Scan for the cell matching the given text and deliver its (x, y) coordinate at center. 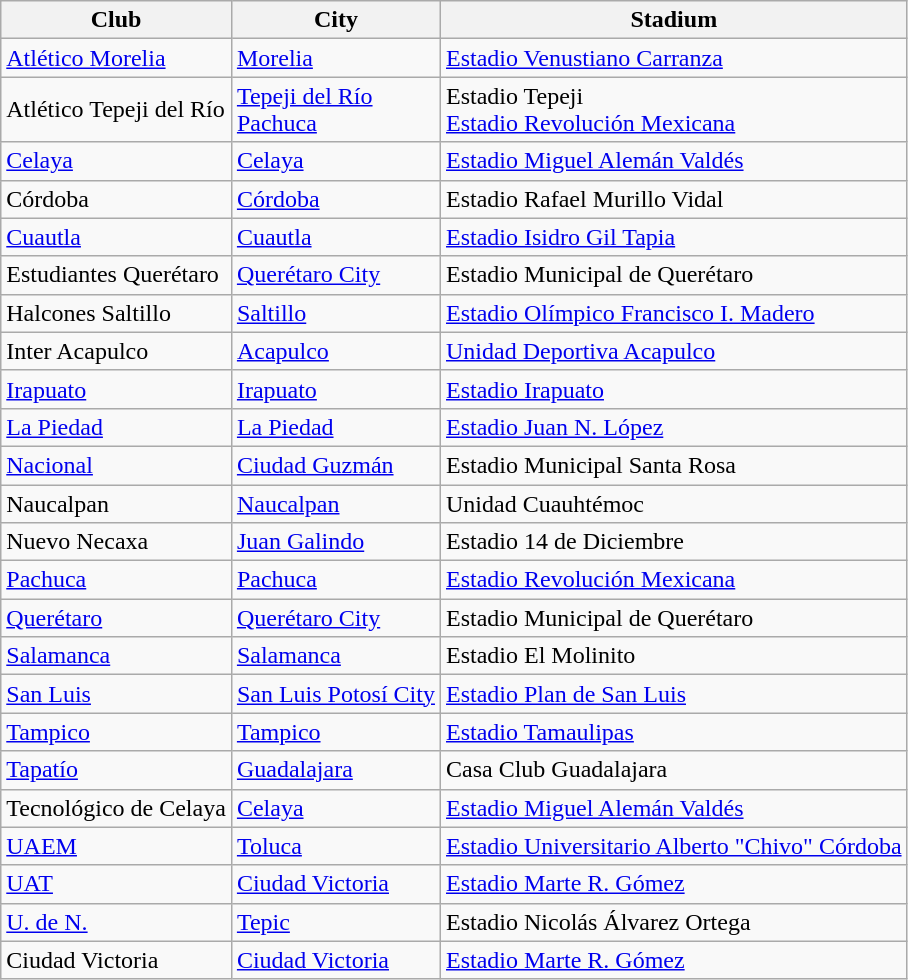
Estadio 14 de Diciembre (674, 542)
Inter Acapulco (116, 351)
Tepic (336, 922)
Nacional (116, 465)
Estadio Universitario Alberto "Chivo" Córdoba (674, 846)
Toluca (336, 846)
Estadio El Molinito (674, 656)
Estadio Plan de San Luis (674, 694)
Estadio Isidro Gil Tapia (674, 237)
San Luis Potosí City (336, 694)
Estadio Juan N. López (674, 427)
City (336, 20)
Club (116, 20)
Tapatío (116, 770)
Estadio TepejiEstadio Revolución Mexicana (674, 110)
Estadio Nicolás Álvarez Ortega (674, 922)
Estudiantes Querétaro (116, 275)
Halcones Saltillo (116, 313)
Ciudad Guzmán (336, 465)
UAT (116, 884)
Atlético Morelia (116, 58)
Estadio Venustiano Carranza (674, 58)
Unidad Cuauhtémoc (674, 503)
San Luis (116, 694)
Casa Club Guadalajara (674, 770)
UAEM (116, 846)
Estadio Revolución Mexicana (674, 580)
Morelia (336, 58)
Stadium (674, 20)
Nuevo Necaxa (116, 542)
Estadio Tamaulipas (674, 732)
Atlético Tepeji del Río (116, 110)
Unidad Deportiva Acapulco (674, 351)
Tecnológico de Celaya (116, 808)
Estadio Municipal Santa Rosa (674, 465)
Estadio Rafael Murillo Vidal (674, 199)
Saltillo (336, 313)
Estadio Irapuato (674, 389)
Tepeji del RíoPachuca (336, 110)
Juan Galindo (336, 542)
U. de N. (116, 922)
Acapulco (336, 351)
Querétaro (116, 618)
Estadio Olímpico Francisco I. Madero (674, 313)
Guadalajara (336, 770)
